From the cell containing the given text, extract its center point as [X, Y] coordinate. 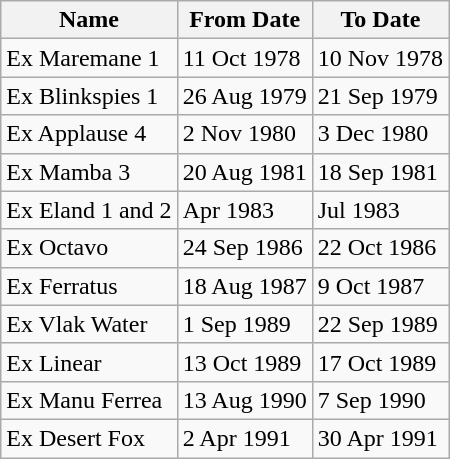
Ex Linear [89, 362]
7 Sep 1990 [380, 400]
24 Sep 1986 [244, 248]
Jul 1983 [380, 210]
Ex Blinkspies 1 [89, 96]
Ex Desert Fox [89, 438]
Ex Vlak Water [89, 324]
2 Apr 1991 [244, 438]
2 Nov 1980 [244, 134]
13 Oct 1989 [244, 362]
10 Nov 1978 [380, 58]
22 Oct 1986 [380, 248]
Apr 1983 [244, 210]
17 Oct 1989 [380, 362]
20 Aug 1981 [244, 172]
11 Oct 1978 [244, 58]
Ex Maremane 1 [89, 58]
Ex Ferratus [89, 286]
Ex Mamba 3 [89, 172]
1 Sep 1989 [244, 324]
26 Aug 1979 [244, 96]
Name [89, 20]
9 Oct 1987 [380, 286]
30 Apr 1991 [380, 438]
13 Aug 1990 [244, 400]
To Date [380, 20]
18 Sep 1981 [380, 172]
From Date [244, 20]
21 Sep 1979 [380, 96]
Ex Eland 1 and 2 [89, 210]
3 Dec 1980 [380, 134]
Ex Manu Ferrea [89, 400]
18 Aug 1987 [244, 286]
22 Sep 1989 [380, 324]
Ex Applause 4 [89, 134]
Ex Octavo [89, 248]
